Identify which cell holds the provided text, then report its [X, Y] central coordinate. 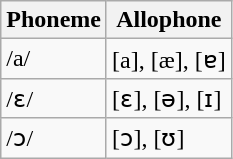
/ɔ/ [54, 138]
/ɛ/ [54, 98]
Phoneme [54, 20]
/a/ [54, 59]
Allophone [168, 20]
[ɛ], [ə], [ɪ] [168, 98]
[a], [æ], [ɐ] [168, 59]
[ɔ], [ʊ] [168, 138]
